Detect which cell encompasses the target text, then output its [X, Y] center coordinate. 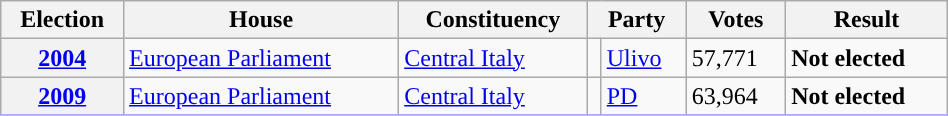
Constituency [493, 20]
Result [867, 20]
Votes [736, 20]
2004 [62, 58]
63,964 [736, 96]
Election [62, 20]
57,771 [736, 58]
Ulivo [644, 58]
PD [644, 96]
House [262, 20]
2009 [62, 96]
Party [636, 20]
